For the text-containing cell, return its midpoint in (X, Y) coordinate format. 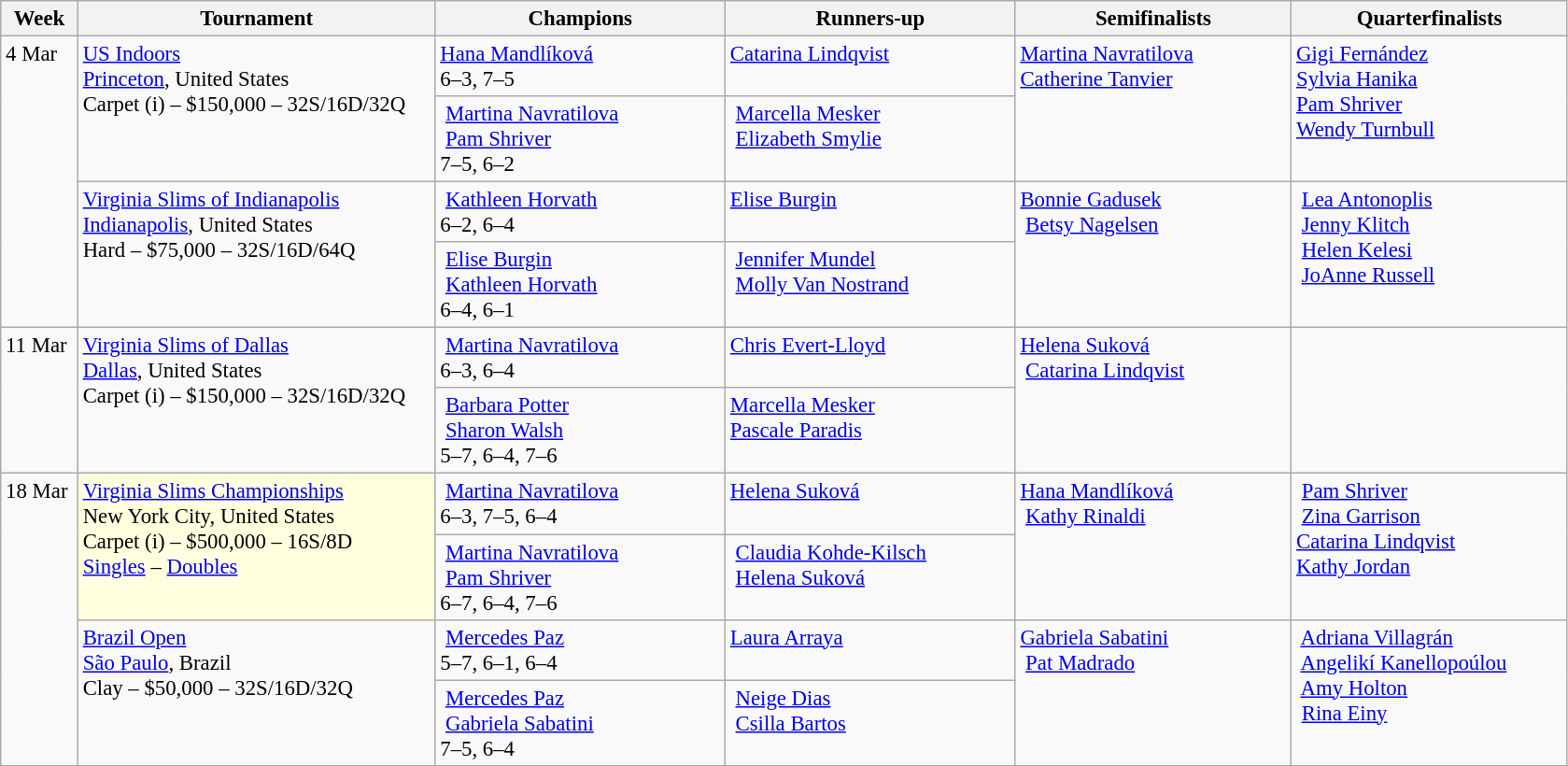
4 Mar (39, 182)
Week (39, 19)
Helena Suková Catarina Lindqvist (1153, 401)
Barbara Potter Sharon Walsh 5–7, 6–4, 7–6 (581, 432)
Marcella Mesker Elizabeth Smylie (870, 139)
Martina Navratilova Pam Shriver 6–7, 6–4, 7–6 (581, 577)
Virginia Slims of Indianapolis Indianapolis, United StatesHard – $75,000 – 32S/16D/64Q (256, 255)
Virginia Slims of Dallas Dallas, United StatesCarpet (i) – $150,000 – 32S/16D/32Q (256, 401)
Martina Navratilova Catherine Tanvier (1153, 109)
Pam Shriver Zina Garrison Catarina Lindqvist Kathy Jordan (1430, 546)
Gabriela Sabatini Pat Madrado (1153, 692)
Elise Burgin Kathleen Horvath6–4, 6–1 (581, 285)
Neige Dias Csilla Bartos (870, 723)
Martina Navratilova6–3, 6–4 (581, 359)
Virginia Slims Championships New York City, United StatesCarpet (i) – $500,000 – 16S/8D Singles – Doubles (256, 546)
Champions (581, 19)
Claudia Kohde-Kilsch Helena Suková (870, 577)
Martina Navratilova6–3, 7–5, 6–4 (581, 504)
Brazil Open São Paulo, BrazilClay – $50,000 – 32S/16D/32Q (256, 692)
Semifinalists (1153, 19)
Lea Antonoplis Jenny Klitch Helen Kelesi JoAnne Russell (1430, 255)
Elise Burgin (870, 213)
Mercedes Paz5–7, 6–1, 6–4 (581, 650)
Martina Navratilova Pam Shriver 7–5, 6–2 (581, 139)
Gigi Fernández Sylvia Hanika Pam Shriver Wendy Turnbull (1430, 109)
Mercedes Paz Gabriela Sabatini7–5, 6–4 (581, 723)
11 Mar (39, 401)
US Indoors Princeton, United States Carpet (i) – $150,000 – 32S/16D/32Q (256, 109)
Adriana Villagrán Angelikí Kanellopoúlou Amy Holton Rina Einy (1430, 692)
Helena Suková (870, 504)
Catarina Lindqvist (870, 67)
Tournament (256, 19)
Hana Mandlíková 6–3, 7–5 (581, 67)
Jennifer Mundel Molly Van Nostrand (870, 285)
Laura Arraya (870, 650)
Chris Evert-Lloyd (870, 359)
Quarterfinalists (1430, 19)
18 Mar (39, 619)
Hana Mandlíková Kathy Rinaldi (1153, 546)
Marcella Mesker Pascale Paradis (870, 432)
Runners-up (870, 19)
Bonnie Gadusek Betsy Nagelsen (1153, 255)
Kathleen Horvath6–2, 6–4 (581, 213)
